Capture the cell that displays the provided text and extract its [X, Y] central coordinate. 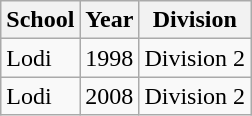
2008 [110, 96]
Division [195, 20]
Year [110, 20]
1998 [110, 58]
School [40, 20]
